Return [X, Y] of the center of cell containing provided text 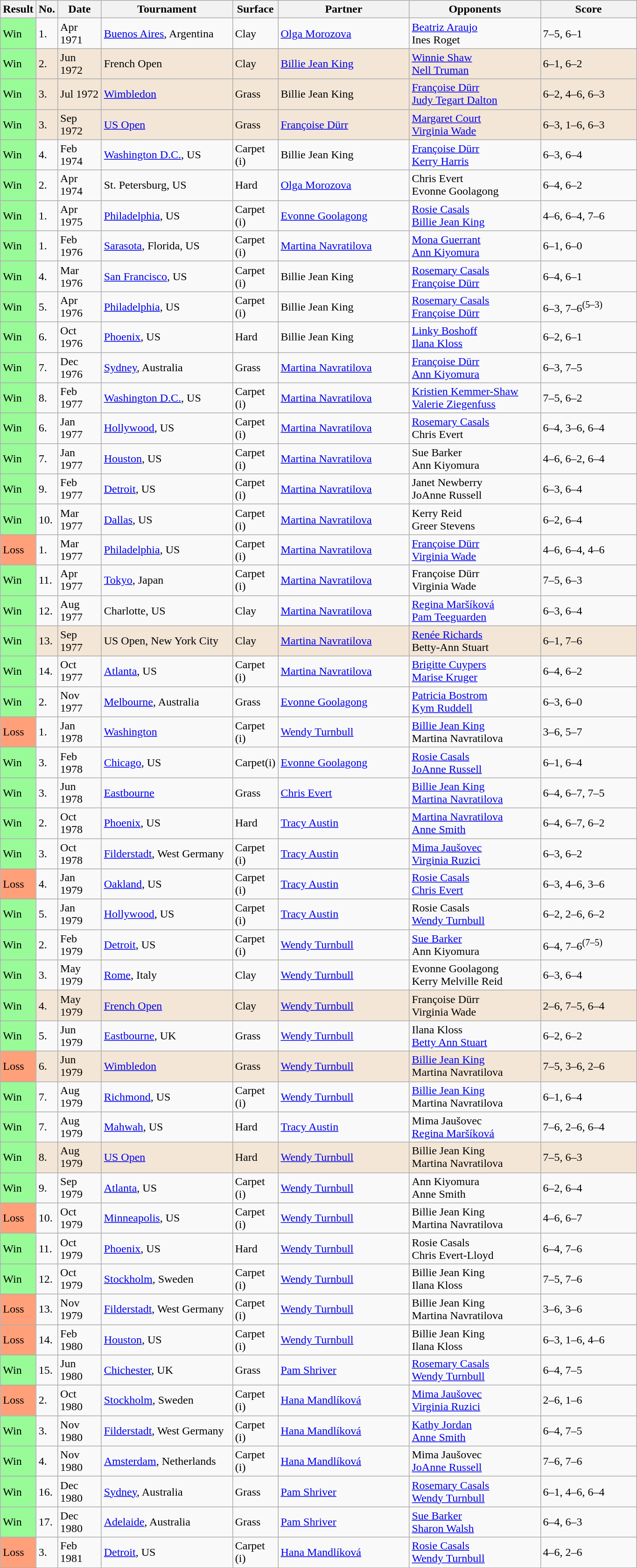
Date [80, 9]
Kerry Reid Greer Stevens [475, 519]
2–6, 7–5, 6–4 [588, 1006]
Nov 1977 [80, 701]
Rosie Casals Billie Jean King [475, 216]
Apr 1975 [80, 216]
Chris Evert [343, 793]
6–2, 6–1 [588, 337]
Result [18, 9]
Eastbourne [167, 793]
Kristien Kemmer-Shaw Valerie Ziegenfuss [475, 398]
Feb 1980 [80, 1339]
7–5, 6–1 [588, 34]
Score [588, 9]
Beatriz Araujo Ines Roget [475, 34]
Eastbourne, UK [167, 1036]
6–1, 6–2 [588, 64]
Sep 1979 [80, 1188]
6–4, 6–7, 6–2 [588, 823]
4–6, 2–6 [588, 1552]
Françoise Dürr Judy Tegart Dalton [475, 94]
Margaret Court Virginia Wade [475, 124]
6–3, 7–6(5–3) [588, 306]
6–1, 7–6 [588, 641]
Françoise Dürr Kerry Harris [475, 155]
Winnie Shaw Nell Truman [475, 64]
Carpet(i) [255, 762]
San Francisco, US [167, 276]
7–6, 2–6, 6–4 [588, 1127]
Aug 1977 [80, 611]
Sue Barker Sharon Walsh [475, 1522]
17. [47, 1522]
Jan 1978 [80, 732]
7–5, 7–6 [588, 1278]
6–4, 7–6(7–5) [588, 945]
Buenos Aires, Argentina [167, 34]
Janet Newberry JoAnne Russell [475, 489]
Richmond, US [167, 1096]
Mona Guerrant Ann Kiyomura [475, 246]
Oct 1977 [80, 671]
6–4, 6–7, 7–5 [588, 793]
Oct 1976 [80, 337]
16. [47, 1491]
6–4, 7–6 [588, 1249]
7–5, 3–6, 2–6 [588, 1067]
4–6, 6–4, 7–6 [588, 216]
Dallas, US [167, 519]
Tokyo, Japan [167, 580]
Minneapolis, US [167, 1218]
Melbourne, Australia [167, 701]
Dec 1976 [80, 367]
4–6, 6–2, 6–4 [588, 459]
Sep 1977 [80, 641]
Rosie Casals Chris Evert [475, 884]
Mima Jaušovec JoAnne Russell [475, 1462]
6–2, 2–6, 6–2 [588, 914]
Jul 1972 [80, 94]
3–6, 5–7 [588, 732]
Patricia Bostrom Kym Ruddell [475, 701]
Martina Navratilova Anne Smith [475, 823]
Apr 1974 [80, 185]
6–1, 6–0 [588, 246]
Rosemary Casals Chris Evert [475, 429]
Chicago, US [167, 762]
Jun 1978 [80, 793]
6–3, 1–6, 6–3 [588, 124]
Renée Richards Betty-Ann Stuart [475, 641]
US Open, New York City [167, 641]
Apr 1976 [80, 306]
Evonne Goolagong Kerry Melville Reid [475, 975]
Françoise Dürr Ann Kiyomura [475, 367]
Feb 1974 [80, 155]
Surface [255, 9]
Tournament [167, 9]
Linky Boshoff Ilana Kloss [475, 337]
St. Petersburg, US [167, 185]
Regina Maršíková Pam Teeguarden [475, 611]
6–1, 4–6, 6–4 [588, 1491]
Partner [343, 9]
Sarasota, Florida, US [167, 246]
6–4, 6–1 [588, 276]
Rosie Casals Chris Evert-Lloyd [475, 1249]
Oakland, US [167, 884]
6–3, 6–2 [588, 854]
Amsterdam, Netherlands [167, 1462]
Françoise Dürr [343, 124]
Adelaide, Australia [167, 1522]
6–3, 1–6, 4–6 [588, 1339]
Charlotte, US [167, 611]
6–2, 6–2 [588, 1036]
Kathy Jordan Anne Smith [475, 1431]
Mar 1976 [80, 276]
Feb 1976 [80, 246]
6–3, 4–6, 3–6 [588, 884]
6–2, 4–6, 6–3 [588, 94]
No. [47, 9]
Washington [167, 732]
6–3, 7–5 [588, 367]
Ann Kiyomura Anne Smith [475, 1188]
Apr 1977 [80, 580]
7–6, 7–6 [588, 1462]
6–4, 6–3 [588, 1522]
Nov 1979 [80, 1309]
6–4, 3–6, 6–4 [588, 429]
4–6, 6–7 [588, 1218]
3–6, 3–6 [588, 1309]
4–6, 6–4, 4–6 [588, 550]
15. [47, 1370]
Rome, Italy [167, 975]
Chris Evert Evonne Goolagong [475, 185]
Sep 1972 [80, 124]
Feb 1978 [80, 762]
Brigitte Cuypers Marise Kruger [475, 671]
Rosie Casals JoAnne Russell [475, 762]
Mima Jaušovec Regina Maršíková [475, 1127]
Ilana Kloss Betty Ann Stuart [475, 1036]
2–6, 1–6 [588, 1401]
Feb 1979 [80, 945]
Apr 1971 [80, 34]
Feb 1981 [80, 1552]
Mahwah, US [167, 1127]
7–5, 6–2 [588, 398]
Jun 1972 [80, 64]
Jun 1980 [80, 1370]
6–3, 6–0 [588, 701]
Oct 1980 [80, 1401]
Chichester, UK [167, 1370]
Opponents [475, 9]
